Extract the (X, Y) coordinate from the center of the cell holding the provided text.  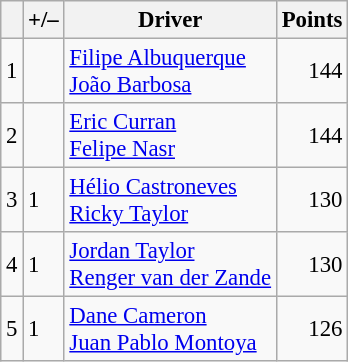
Filipe Albuquerque João Barbosa (170, 72)
126 (312, 330)
4 (12, 264)
Dane Cameron Juan Pablo Montoya (170, 330)
Jordan Taylor Renger van der Zande (170, 264)
Driver (170, 20)
3 (12, 200)
5 (12, 330)
Points (312, 20)
Hélio Castroneves Ricky Taylor (170, 200)
Eric Curran Felipe Nasr (170, 136)
+/– (44, 20)
2 (12, 136)
